Pinpoint the cell where the given text exists, returning its [x, y] midpoint coordinate. 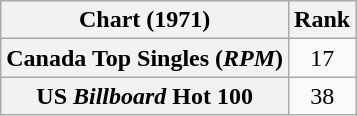
Rank [322, 20]
Chart (1971) [145, 20]
US Billboard Hot 100 [145, 96]
38 [322, 96]
Canada Top Singles (RPM) [145, 58]
17 [322, 58]
